Extract the (x, y) coordinate from the center of the cell holding the provided text.  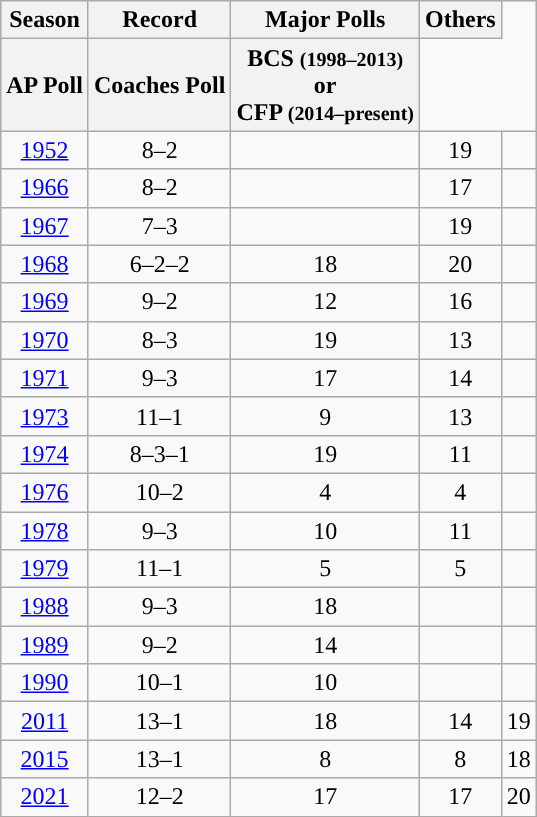
9 (326, 416)
1974 (45, 454)
Others (460, 20)
Major Polls (326, 20)
10–1 (159, 683)
12 (326, 302)
Record (159, 20)
2011 (45, 721)
1978 (45, 531)
8–3 (159, 340)
BCS (1998–2013)orCFP (2014–present) (326, 85)
1990 (45, 683)
1969 (45, 302)
1971 (45, 378)
AP Poll (45, 85)
6–2–2 (159, 264)
Season (45, 20)
1973 (45, 416)
1979 (45, 569)
8–3–1 (159, 454)
2015 (45, 759)
1967 (45, 226)
12–2 (159, 797)
2021 (45, 797)
16 (460, 302)
1989 (45, 645)
1968 (45, 264)
10–2 (159, 492)
1966 (45, 188)
1976 (45, 492)
7–3 (159, 226)
1970 (45, 340)
1952 (45, 150)
Coaches Poll (159, 85)
1988 (45, 607)
